From the cell containing the given text, extract its center point as [x, y] coordinate. 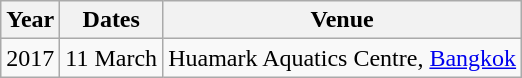
Dates [112, 20]
Year [30, 20]
11 March [112, 58]
Venue [342, 20]
2017 [30, 58]
Huamark Aquatics Centre, Bangkok [342, 58]
